Return [x, y] of the center of cell containing provided text 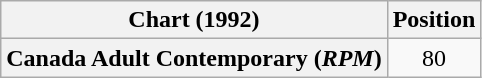
Canada Adult Contemporary (RPM) [194, 58]
Position [434, 20]
Chart (1992) [194, 20]
80 [434, 58]
